Determine the [x, y] coordinate at the center of the cell enclosing the given text.  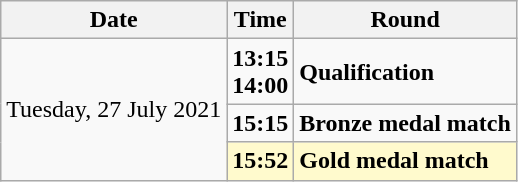
Time [260, 20]
13:1514:00 [260, 72]
Bronze medal match [406, 123]
Gold medal match [406, 161]
Round [406, 20]
15:52 [260, 161]
15:15 [260, 123]
Date [114, 20]
Qualification [406, 72]
Tuesday, 27 July 2021 [114, 110]
